Pinpoint the cell where the given text exists, returning its [x, y] midpoint coordinate. 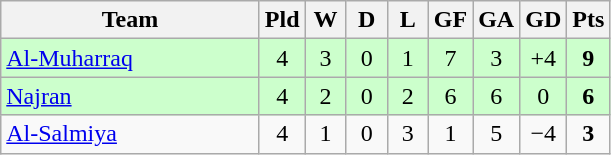
Pld [282, 20]
W [326, 20]
7 [450, 58]
GA [496, 20]
9 [588, 58]
Al-Muharraq [130, 58]
−4 [544, 134]
Najran [130, 96]
5 [496, 134]
GF [450, 20]
Team [130, 20]
GD [544, 20]
+4 [544, 58]
L [408, 20]
D [366, 20]
Al-Salmiya [130, 134]
Pts [588, 20]
